Return (x, y) of the center of cell containing provided text 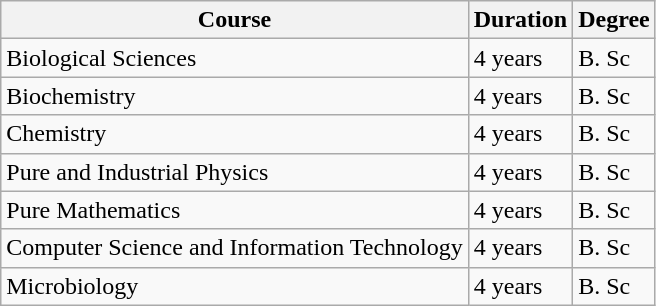
Duration (520, 20)
Biochemistry (234, 96)
Chemistry (234, 134)
Course (234, 20)
Pure Mathematics (234, 210)
Degree (614, 20)
Biological Sciences (234, 58)
Computer Science and Information Technology (234, 248)
Pure and Industrial Physics (234, 172)
Microbiology (234, 286)
